From the cell containing the given text, extract its center point as (x, y) coordinate. 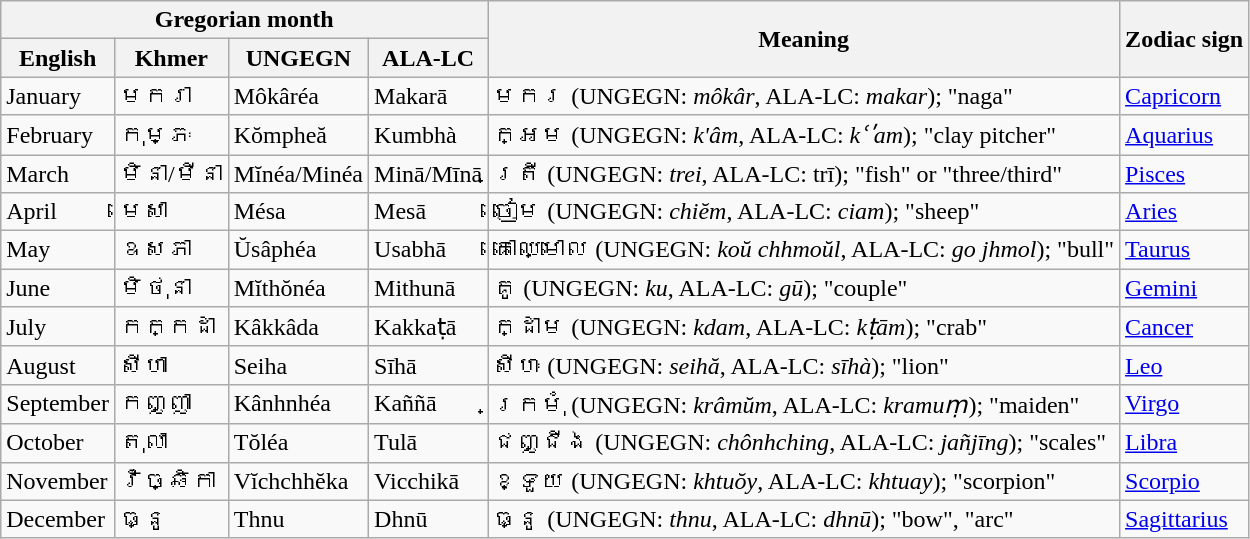
Usabhā (428, 250)
ក្ដាម (UNGEGN: kdam, ALA-LC: kṭām); "crab" (804, 327)
Leo (1184, 365)
Sagittarius (1184, 519)
Khmer (171, 58)
មេសា (171, 212)
កញ្ញា (171, 404)
កុម្ភៈ (171, 135)
Pisces (1184, 173)
វិច្ឆិកា (171, 481)
ក្រមុំ (UNGEGN: krâmŭm, ALA-LC: kramuṃ); "maiden" (804, 404)
ក្អម (UNGEGN: k'âm, ALA-LC: kʿʹam); "clay pitcher" (804, 135)
មិថុនា (171, 288)
Minā/Mīnā (428, 173)
មករា (171, 96)
ខ្ទួយ (UNGEGN: khtuŏy, ALA-LC: khtuay); "scorpion" (804, 481)
July (58, 327)
English (58, 58)
Kumbhà (428, 135)
Vicchikā (428, 481)
ធ្នូ (UNGEGN: thnu, ALA-LC: dhnū); "bow", "arc" (804, 519)
Kŏmpheă (298, 135)
កក្កដា (171, 327)
គោឈ្មោល (UNGEGN: koŭ chhmoŭl, ALA-LC: go jhmol); "bull" (804, 250)
Mĭnéa/Minéa (298, 173)
Tŏléa (298, 443)
Gregorian month (244, 20)
Mésa (298, 212)
March (58, 173)
January (58, 96)
សីហា (171, 365)
February (58, 135)
Thnu (298, 519)
ឧសភា (171, 250)
Taurus (1184, 250)
Aquarius (1184, 135)
Kaññā (428, 404)
Ŭsâphéa (298, 250)
Kânhnhéa (298, 404)
Mithunā (428, 288)
គូ (UNGEGN: ku, ALA-LC: gū); "couple" (804, 288)
November (58, 481)
សីហៈ (UNGEGN: seihă, ALA-LC: sīhà); "lion" (804, 365)
Capricorn (1184, 96)
មិនា/មីនា (171, 173)
Zodiac sign (1184, 39)
May (58, 250)
Scorpio (1184, 481)
December (58, 519)
ជញ្ជីង (UNGEGN: chônhching, ALA-LC: jañjīng); "scales" (804, 443)
Kâkkâda (298, 327)
Seiha (298, 365)
Virgo (1184, 404)
មករ (UNGEGN: môkâr, ALA-LC: makar); "naga" (804, 96)
ចៀម (UNGEGN: chiĕm, ALA-LC: ciam); "sheep" (804, 212)
Gemini (1184, 288)
Makarā (428, 96)
October (58, 443)
Cancer (1184, 327)
Mĭthŏnéa (298, 288)
Môkâréa (298, 96)
Kakkaṭā (428, 327)
Libra (1184, 443)
Mesā (428, 212)
August (58, 365)
ធ្នូ (171, 519)
តុលា (171, 443)
UNGEGN (298, 58)
ALA-LC (428, 58)
Meaning (804, 39)
Aries (1184, 212)
September (58, 404)
Vĭchchhĕka (298, 481)
Tulā (428, 443)
ត្រី (UNGEGN: trei, ALA-LC: trī); "fish" or "three/third" (804, 173)
Sīhā (428, 365)
June (58, 288)
April (58, 212)
Dhnū (428, 519)
